Determine the [X, Y] coordinate at the center of the cell enclosing the given text.  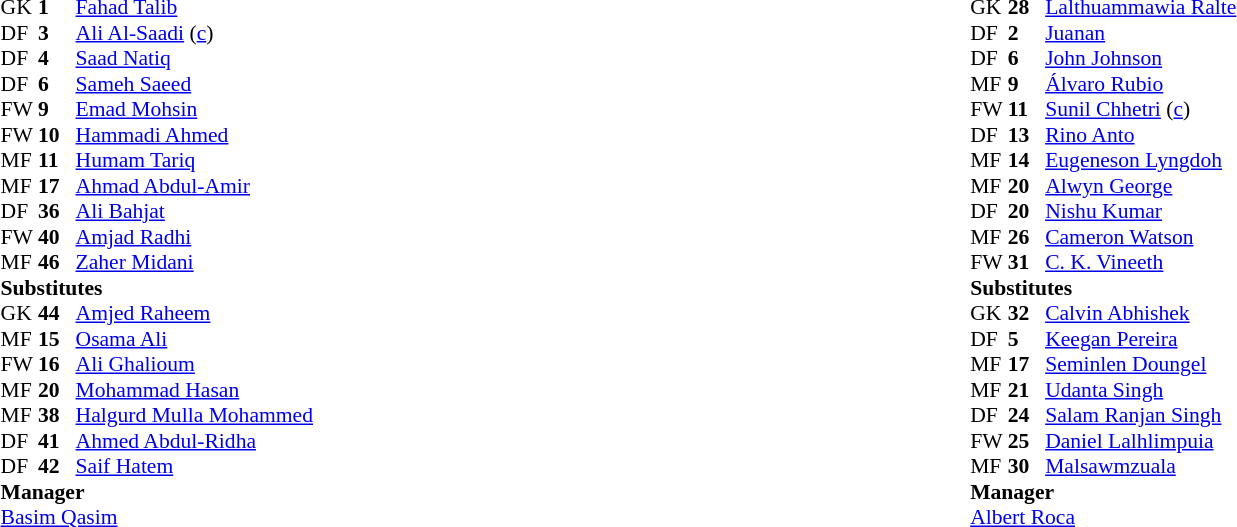
21 [1027, 390]
Keegan Pereira [1140, 339]
Daniel Lalhlimpuia [1140, 441]
5 [1027, 339]
32 [1027, 313]
Eugeneson Lyngdoh [1140, 161]
Humam Tariq [194, 161]
2 [1027, 33]
Alwyn George [1140, 186]
Udanta Singh [1140, 390]
Álvaro Rubio [1140, 84]
41 [57, 441]
14 [1027, 161]
42 [57, 467]
Salam Ranjan Singh [1140, 415]
3 [57, 33]
24 [1027, 415]
Osama Ali [194, 339]
Amjad Radhi [194, 237]
16 [57, 365]
Mohammad Hasan [194, 390]
Amjed Raheem [194, 313]
Halgurd Mulla Mohammed [194, 415]
Nishu Kumar [1140, 211]
25 [1027, 441]
Malsawmzuala [1140, 467]
26 [1027, 237]
46 [57, 263]
Ali Bahjat [194, 211]
C. K. Vineeth [1140, 263]
15 [57, 339]
Saad Natiq [194, 59]
13 [1027, 135]
10 [57, 135]
Emad Mohsin [194, 109]
Sameh Saeed [194, 84]
4 [57, 59]
Juanan [1140, 33]
Seminlen Doungel [1140, 365]
30 [1027, 467]
36 [57, 211]
Ahmad Abdul-Amir [194, 186]
Calvin Abhishek [1140, 313]
Rino Anto [1140, 135]
38 [57, 415]
John Johnson [1140, 59]
40 [57, 237]
Zaher Midani [194, 263]
Ahmed Abdul-Ridha [194, 441]
Sunil Chhetri (c) [1140, 109]
Ali Ghalioum [194, 365]
Cameron Watson [1140, 237]
Hammadi Ahmed [194, 135]
Saif Hatem [194, 467]
Ali Al-Saadi (c) [194, 33]
31 [1027, 263]
44 [57, 313]
